Extract the (x, y) coordinate from the center of the cell holding the provided text.  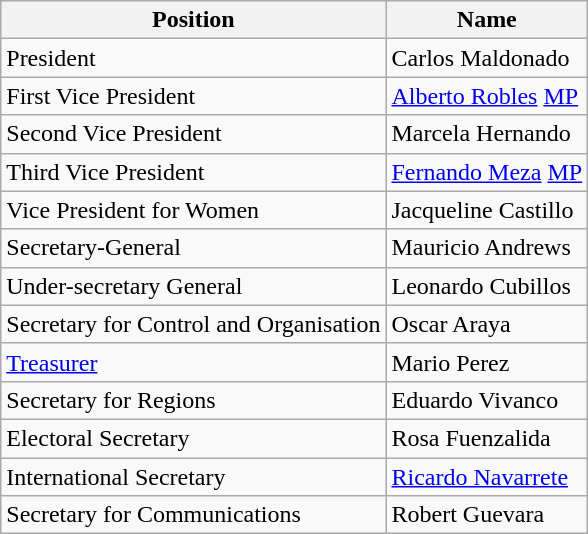
Mauricio Andrews (487, 248)
Name (487, 20)
Ricardo Navarrete (487, 477)
President (194, 58)
Mario Perez (487, 362)
Fernando Meza MP (487, 172)
Leonardo Cubillos (487, 286)
International Secretary (194, 477)
Treasurer (194, 362)
Electoral Secretary (194, 438)
Carlos Maldonado (487, 58)
Vice President for Women (194, 210)
Secretary for Regions (194, 400)
Robert Guevara (487, 515)
Marcela Hernando (487, 134)
Rosa Fuenzalida (487, 438)
Eduardo Vivanco (487, 400)
Position (194, 20)
Oscar Araya (487, 324)
Secretary for Control and Organisation (194, 324)
Secretary-General (194, 248)
Second Vice President (194, 134)
Jacqueline Castillo (487, 210)
Under-secretary General (194, 286)
Third Vice President (194, 172)
First Vice President (194, 96)
Secretary for Communications (194, 515)
Alberto Robles MP (487, 96)
